Detect which cell encompasses the target text, then output its (x, y) center coordinate. 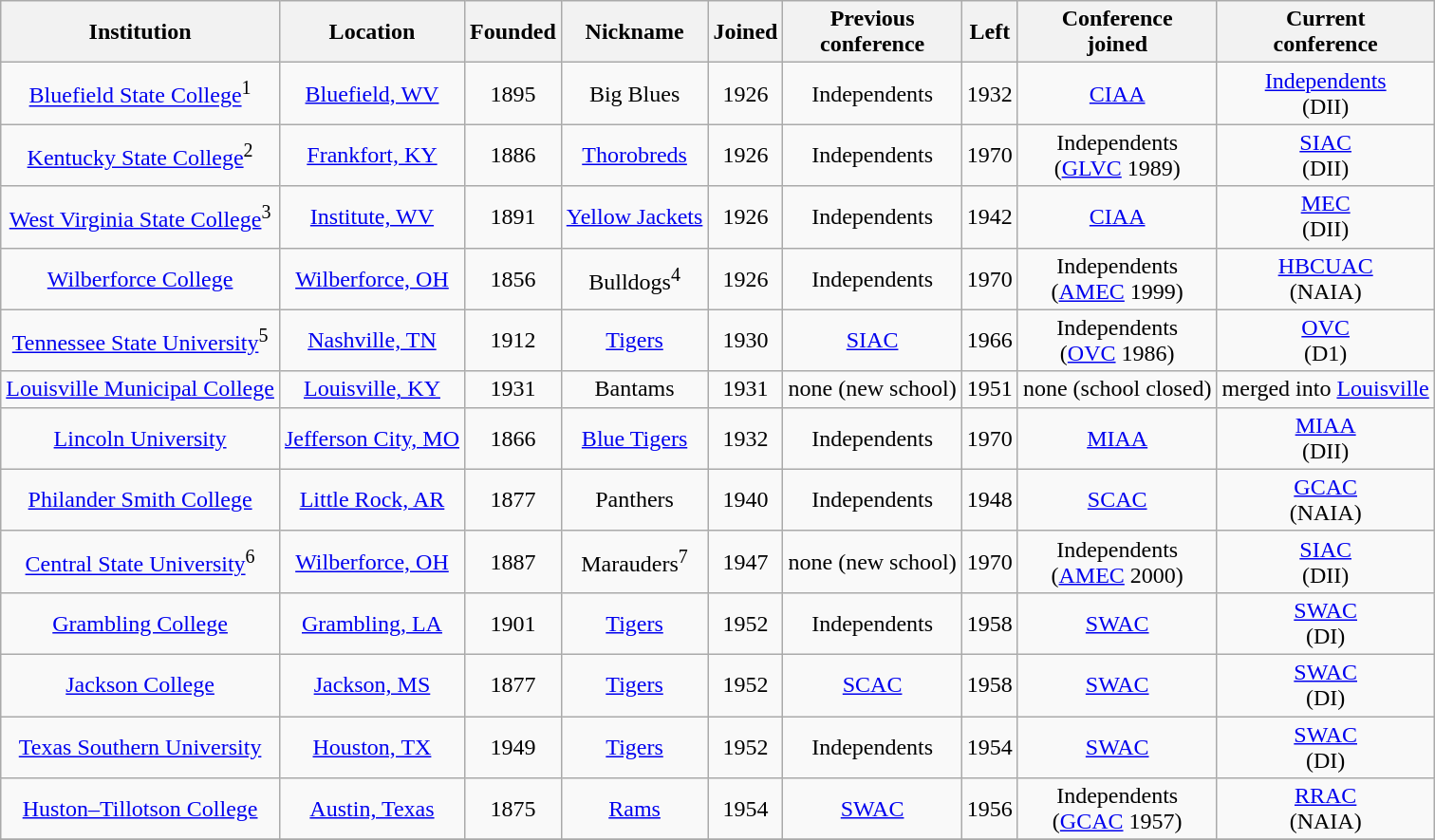
Founded (512, 32)
Bluefield State College1 (140, 93)
Thorobreds (634, 156)
1887 (512, 562)
Previousconference (872, 32)
Bluefield, WV (372, 93)
Kentucky State College2 (140, 156)
Independents(GLVC 1989) (1117, 156)
1866 (512, 439)
Jefferson City, MO (372, 439)
West Virginia State College3 (140, 216)
1912 (512, 340)
1886 (512, 156)
Central State University6 (140, 562)
1856 (512, 279)
Louisville Municipal College (140, 389)
merged into Louisville (1325, 389)
Nashville, TN (372, 340)
1875 (512, 809)
Independents(DII) (1325, 93)
1956 (989, 809)
SIAC (872, 340)
MEC(DII) (1325, 216)
Institute, WV (372, 216)
1891 (512, 216)
Bulldogs4 (634, 279)
1901 (512, 623)
Bantams (634, 389)
Lincoln University (140, 439)
Louisville, KY (372, 389)
Independents(AMEC 1999) (1117, 279)
Jackson College (140, 685)
Jackson, MS (372, 685)
Panthers (634, 499)
Houston, TX (372, 746)
Grambling, LA (372, 623)
Institution (140, 32)
Wilberforce College (140, 279)
1895 (512, 93)
MIAA (1117, 439)
Yellow Jackets (634, 216)
Huston–Tillotson College (140, 809)
Austin, Texas (372, 809)
OVC(D1) (1325, 340)
1949 (512, 746)
GCAC(NAIA) (1325, 499)
Frankfort, KY (372, 156)
1947 (746, 562)
Independents(AMEC 2000) (1117, 562)
1966 (989, 340)
Currentconference (1325, 32)
MIAA(DII) (1325, 439)
Joined (746, 32)
1951 (989, 389)
none (school closed) (1117, 389)
Grambling College (140, 623)
Independents(GCAC 1957) (1117, 809)
Tennessee State University5 (140, 340)
1940 (746, 499)
Left (989, 32)
Nickname (634, 32)
RRAC(NAIA) (1325, 809)
Big Blues (634, 93)
Little Rock, AR (372, 499)
1948 (989, 499)
Marauders7 (634, 562)
Rams (634, 809)
Independents(OVC 1986) (1117, 340)
Blue Tigers (634, 439)
Texas Southern University (140, 746)
Location (372, 32)
1930 (746, 340)
1942 (989, 216)
HBCUAC(NAIA) (1325, 279)
Conferencejoined (1117, 32)
Philander Smith College (140, 499)
